Provide the [x, y] coordinate of the cell's center where the given text is located.  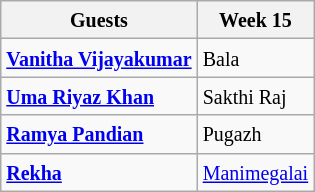
Rekha [99, 172]
Guests [99, 20]
Uma Riyaz Khan [99, 96]
Bala [256, 58]
Pugazh [256, 134]
Sakthi Raj [256, 96]
Week 15 [256, 20]
Ramya Pandian [99, 134]
Vanitha Vijayakumar [99, 58]
Manimegalai [256, 172]
